From the cell containing the given text, extract its center point as [x, y] coordinate. 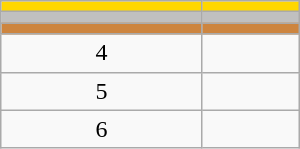
4 [102, 53]
5 [102, 91]
6 [102, 129]
